Extract the (X, Y) coordinate from the center of the cell holding the provided text.  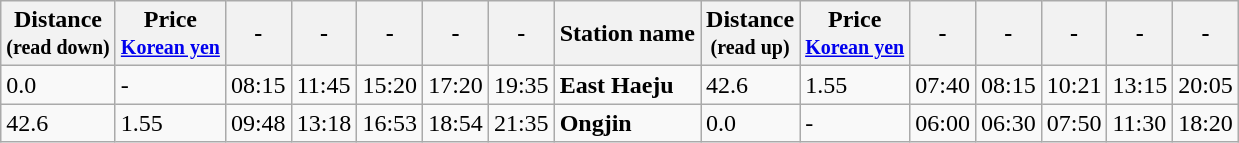
21:35 (521, 123)
17:20 (456, 85)
06:30 (1008, 123)
18:20 (1206, 123)
Station name (627, 34)
11:30 (1140, 123)
19:35 (521, 85)
15:20 (390, 85)
13:15 (1140, 85)
Distance(read up) (750, 34)
09:48 (258, 123)
Distance(read down) (58, 34)
13:18 (324, 123)
06:00 (943, 123)
20:05 (1206, 85)
16:53 (390, 123)
18:54 (456, 123)
Ongjin (627, 123)
East Haeju (627, 85)
07:40 (943, 85)
07:50 (1074, 123)
11:45 (324, 85)
10:21 (1074, 85)
